Determine the (x, y) coordinate at the center of the cell enclosing the given text.  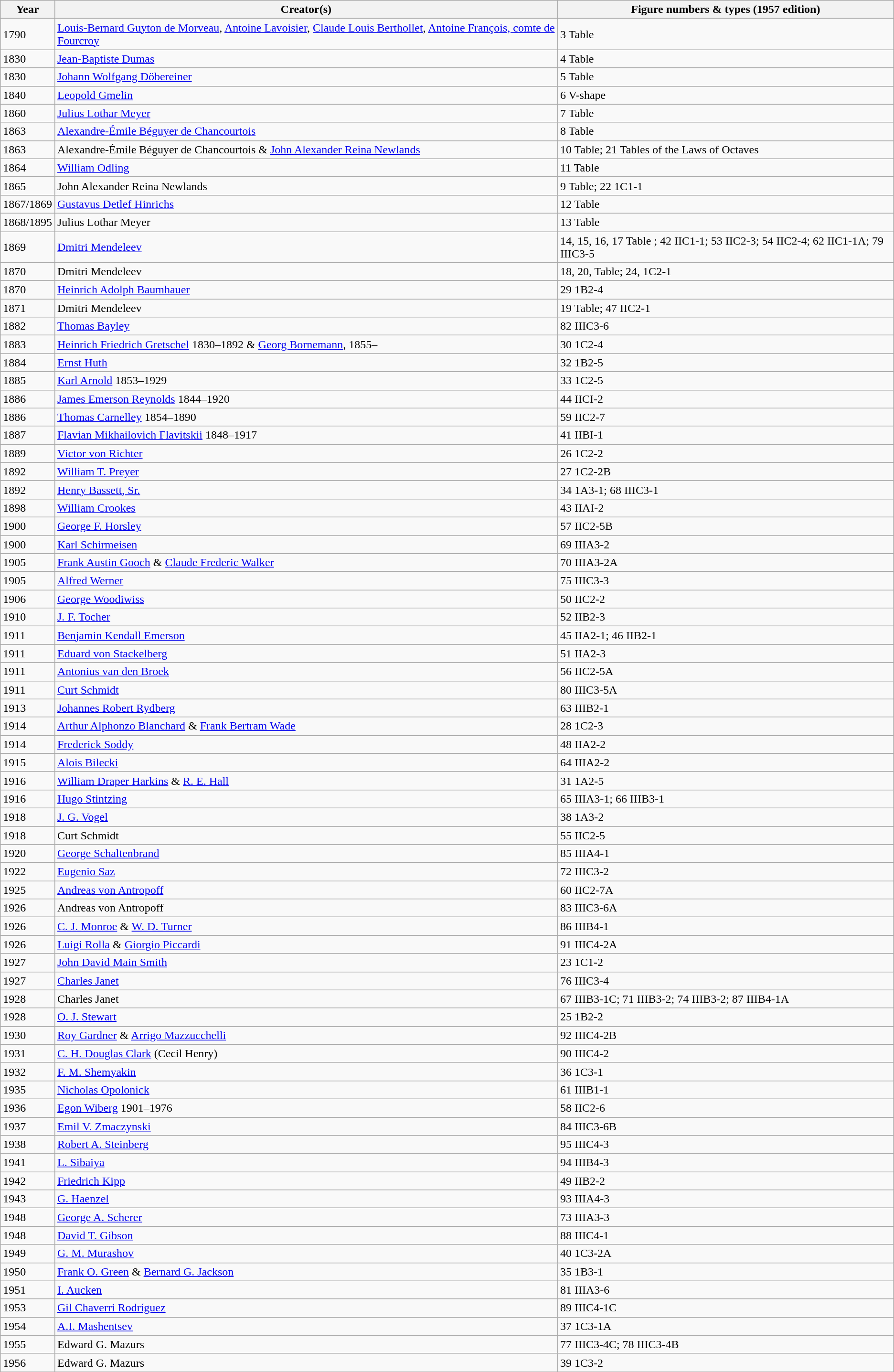
9 Table; 22 1C1-1 (725, 186)
93 IIIA4-3 (725, 1199)
3 Table (725, 34)
1930 (28, 1035)
Creator(s) (306, 10)
19 Table; 47 IIC2-1 (725, 308)
1950 (28, 1272)
Alfred Werner (306, 581)
26 1C2-2 (725, 453)
1884 (28, 363)
64 IIIA2-2 (725, 762)
86 IIIB4-1 (725, 926)
48 IIA2-2 (725, 744)
32 1B2-5 (725, 363)
John Alexander Reina Newlands (306, 186)
43 IIAI-2 (725, 508)
A.I. Mashentsev (306, 1326)
72 IIIC3-2 (725, 872)
J. G. Vogel (306, 817)
25 1B2-2 (725, 1017)
1867/1869 (28, 204)
55 IIC2-5 (725, 836)
Nicholas Opolonick (306, 1090)
81 IIIA3-6 (725, 1290)
Johannes Robert Rydberg (306, 708)
Frederick Soddy (306, 744)
36 1C3-1 (725, 1072)
95 IIIC4-3 (725, 1145)
44 IICI-2 (725, 399)
70 IIIA3-2A (725, 563)
L. Sibaiya (306, 1163)
83 IIIC3-6A (725, 908)
63 IIIB2-1 (725, 708)
1889 (28, 453)
1913 (28, 708)
Egon Wiberg 1901–1976 (306, 1108)
1937 (28, 1126)
31 1A2-5 (725, 781)
Robert A. Steinberg (306, 1145)
1885 (28, 381)
Gustavus Detlef Hinrichs (306, 204)
28 1C2-3 (725, 726)
1860 (28, 113)
1931 (28, 1053)
Gil Chaverri Rodríguez (306, 1308)
69 IIIA3-2 (725, 544)
C. J. Monroe & W. D. Turner (306, 926)
O. J. Stewart (306, 1017)
73 IIIA3-3 (725, 1217)
61 IIIB1-1 (725, 1090)
80 IIIC3-5A (725, 690)
1955 (28, 1344)
1949 (28, 1254)
7 Table (725, 113)
12 Table (725, 204)
George F. Horsley (306, 526)
1935 (28, 1090)
G. M. Murashov (306, 1254)
Eduard von Stackelberg (306, 654)
27 1C2-2B (725, 472)
11 Table (725, 168)
94 IIIB4-3 (725, 1163)
65 IIIA3-1; 66 IIIB3-1 (725, 799)
67 IIIB3-1C; 71 IIIB3-2; 74 IIIB3-2; 87 IIIB4-1A (725, 999)
Roy Gardner & Arrigo Mazzucchelli (306, 1035)
Flavian Mikhailovich Flavitskii 1848–1917 (306, 435)
Hugo Stintzing (306, 799)
Eugenio Saz (306, 872)
William Crookes (306, 508)
1864 (28, 168)
George Schaltenbrand (306, 854)
91 IIIC4-2A (725, 944)
Heinrich Adolph Baumhauer (306, 290)
Frank Austin Gooch & Claude Frederic Walker (306, 563)
Emil V. Zmaczynski (306, 1126)
88 IIIC4-1 (725, 1235)
60 IIC2-7A (725, 890)
29 1B2-4 (725, 290)
George Woodiwiss (306, 599)
Figure numbers & types (1957 edition) (725, 10)
13 Table (725, 222)
Frank O. Green & Bernard G. Jackson (306, 1272)
18, 20, Table; 24, 1C2-1 (725, 272)
92 IIIC4-2B (725, 1035)
1943 (28, 1199)
1920 (28, 854)
45 IIA2-1; 46 IIB2-1 (725, 635)
1840 (28, 95)
82 IIIC3-6 (725, 326)
William Odling (306, 168)
1871 (28, 308)
56 IIC2-5A (725, 672)
30 1C2-4 (725, 344)
1922 (28, 872)
76 IIIC3-4 (725, 981)
4 Table (725, 59)
Alois Bilecki (306, 762)
Thomas Bayley (306, 326)
1951 (28, 1290)
Leopold Gmelin (306, 95)
58 IIC2-6 (725, 1108)
85 IIIA4-1 (725, 854)
14, 15, 16, 17 Table ; 42 IIC1-1; 53 IIC2-3; 54 IIC2-4; 62 IIC1-1A; 79 IIIC3-5 (725, 247)
Victor von Richter (306, 453)
1906 (28, 599)
Louis-Bernard Guyton de Morveau, Antoine Lavoisier, Claude Louis Berthollet, Antoine François, comte de Fourcroy (306, 34)
J. F. Tocher (306, 617)
Year (28, 10)
1910 (28, 617)
1953 (28, 1308)
89 IIIC4-1C (725, 1308)
57 IIC2-5B (725, 526)
41 IIBI-1 (725, 435)
77 IIIC3-4C; 78 IIIC3-4B (725, 1344)
34 1A3-1; 68 IIIC3-1 (725, 490)
51 IIA2-3 (725, 654)
8 Table (725, 131)
1868/1895 (28, 222)
40 1C3-2A (725, 1254)
1942 (28, 1181)
Karl Schirmeisen (306, 544)
1883 (28, 344)
Thomas Carnelley 1854–1890 (306, 417)
1938 (28, 1145)
Luigi Rolla & Giorgio Piccardi (306, 944)
William Draper Harkins & R. E. Hall (306, 781)
35 1B3-1 (725, 1272)
75 IIIC3-3 (725, 581)
Alexandre-Émile Béguyer de Chancourtois (306, 131)
F. M. Shemyakin (306, 1072)
William T. Preyer (306, 472)
59 IIC2-7 (725, 417)
1882 (28, 326)
10 Table; 21 Tables of the Laws of Octaves (725, 150)
1936 (28, 1108)
50 IIC2-2 (725, 599)
39 1C3-2 (725, 1362)
Jean-Baptiste Dumas (306, 59)
90 IIIC4-2 (725, 1053)
I. Aucken (306, 1290)
1941 (28, 1163)
David T. Gibson (306, 1235)
Friedrich Kipp (306, 1181)
Johann Wolfgang Döbereiner (306, 77)
James Emerson Reynolds 1844–1920 (306, 399)
37 1C3-1A (725, 1326)
38 1A3-2 (725, 817)
52 IIB2-3 (725, 617)
Benjamin Kendall Emerson (306, 635)
33 1C2-5 (725, 381)
Ernst Huth (306, 363)
1932 (28, 1072)
1925 (28, 890)
5 Table (725, 77)
George A. Scherer (306, 1217)
Antonius van den Broek (306, 672)
23 1C1-2 (725, 963)
Henry Bassett, Sr. (306, 490)
1898 (28, 508)
6 V-shape (725, 95)
Karl Arnold 1853–1929 (306, 381)
G. Haenzel (306, 1199)
1956 (28, 1362)
John David Main Smith (306, 963)
84 IIIC3-6B (725, 1126)
1869 (28, 247)
Arthur Alphonzo Blanchard & Frank Bertram Wade (306, 726)
49 IIB2-2 (725, 1181)
C. H. Douglas Clark (Cecil Henry) (306, 1053)
1865 (28, 186)
Alexandre-Émile Béguyer de Chancourtois & John Alexander Reina Newlands (306, 150)
1790 (28, 34)
1915 (28, 762)
1954 (28, 1326)
1887 (28, 435)
Heinrich Friedrich Gretschel 1830–1892 & Georg Bornemann, 1855– (306, 344)
